Locate the cell with the specified text and output its [x, y] center coordinate. 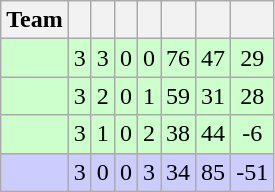
28 [252, 96]
31 [214, 96]
47 [214, 58]
34 [178, 172]
Team [35, 20]
-6 [252, 134]
76 [178, 58]
59 [178, 96]
38 [178, 134]
44 [214, 134]
-51 [252, 172]
29 [252, 58]
85 [214, 172]
